Return (x, y) of the center of cell containing provided text 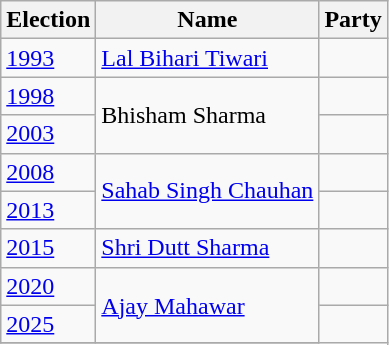
2003 (48, 134)
2020 (48, 286)
Party (353, 20)
Bhisham Sharma (208, 115)
Shri Dutt Sharma (208, 248)
2013 (48, 210)
Election (48, 20)
2025 (48, 324)
Name (208, 20)
1993 (48, 58)
2015 (48, 248)
Lal Bihari Tiwari (208, 58)
Ajay Mahawar (208, 305)
1998 (48, 96)
Sahab Singh Chauhan (208, 191)
2008 (48, 172)
